Pinpoint the cell where the given text exists, returning its [X, Y] midpoint coordinate. 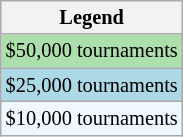
$10,000 tournaments [92, 118]
$25,000 tournaments [92, 85]
$50,000 tournaments [92, 51]
Legend [92, 17]
